For the text-containing cell, return its midpoint in (x, y) coordinate format. 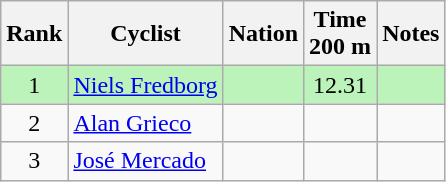
Rank (34, 34)
Time200 m (340, 34)
Niels Fredborg (146, 85)
3 (34, 161)
Cyclist (146, 34)
1 (34, 85)
José Mercado (146, 161)
Notes (411, 34)
Nation (263, 34)
2 (34, 123)
12.31 (340, 85)
Alan Grieco (146, 123)
